Determine the (x, y) coordinate at the center of the cell enclosing the given text.  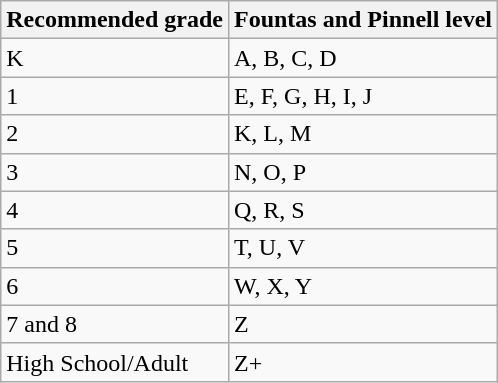
1 (115, 96)
Recommended grade (115, 20)
T, U, V (362, 248)
N, O, P (362, 172)
K, L, M (362, 134)
W, X, Y (362, 286)
5 (115, 248)
High School/Adult (115, 362)
E, F, G, H, I, J (362, 96)
Z (362, 324)
7 and 8 (115, 324)
K (115, 58)
A, B, C, D (362, 58)
3 (115, 172)
4 (115, 210)
Q, R, S (362, 210)
2 (115, 134)
Z+ (362, 362)
Fountas and Pinnell level (362, 20)
6 (115, 286)
